Detect which cell encompasses the target text, then output its (X, Y) center coordinate. 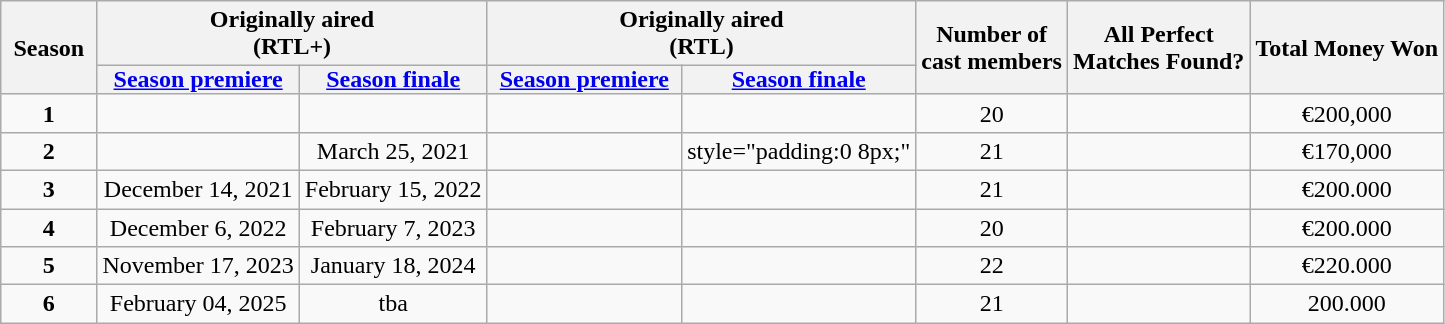
All Perfect Matches Found? (1158, 48)
December 6, 2022 (198, 227)
2 (49, 151)
tba (393, 304)
style="padding:0 8px;" (799, 151)
February 7, 2023 (393, 227)
Originally aired(RTL) (702, 34)
Season (49, 48)
200.000 (1347, 304)
January 18, 2024 (393, 266)
Total Money Won (1347, 48)
February 04, 2025 (198, 304)
€200,000 (1347, 113)
February 15, 2022 (393, 189)
December 14, 2021 (198, 189)
March 25, 2021 (393, 151)
5 (49, 266)
November 17, 2023 (198, 266)
6 (49, 304)
4 (49, 227)
€170,000 (1347, 151)
Originally aired(RTL+) (292, 34)
1 (49, 113)
22 (992, 266)
3 (49, 189)
Number of cast members (992, 48)
€220.000 (1347, 266)
